Locate the cell with the specified text and output its (x, y) center coordinate. 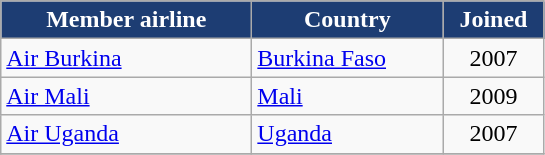
Air Uganda (126, 134)
Uganda (348, 134)
Air Burkina (126, 58)
Member airline (126, 20)
Air Mali (126, 96)
Mali (348, 96)
Joined (494, 20)
Country (348, 20)
2009 (494, 96)
Burkina Faso (348, 58)
